Search for the cell housing the specified text and yield its (X, Y) center coordinate. 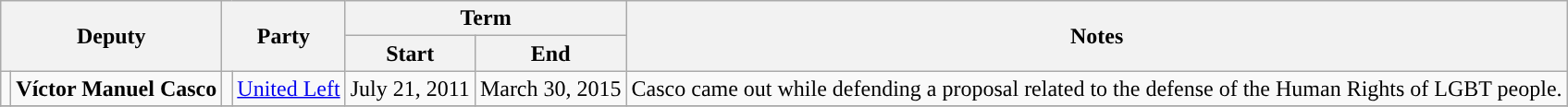
End (550, 53)
Víctor Manuel Casco (117, 89)
March 30, 2015 (550, 89)
Notes (1097, 36)
United Left (289, 89)
Start (410, 53)
Term (486, 18)
Deputy (111, 36)
July 21, 2011 (410, 89)
Party (283, 36)
Casco came out while defending a proposal related to the defense of the Human Rights of LGBT people. (1097, 89)
